Output the (X, Y) coordinate of the center of the cell containing the given text.  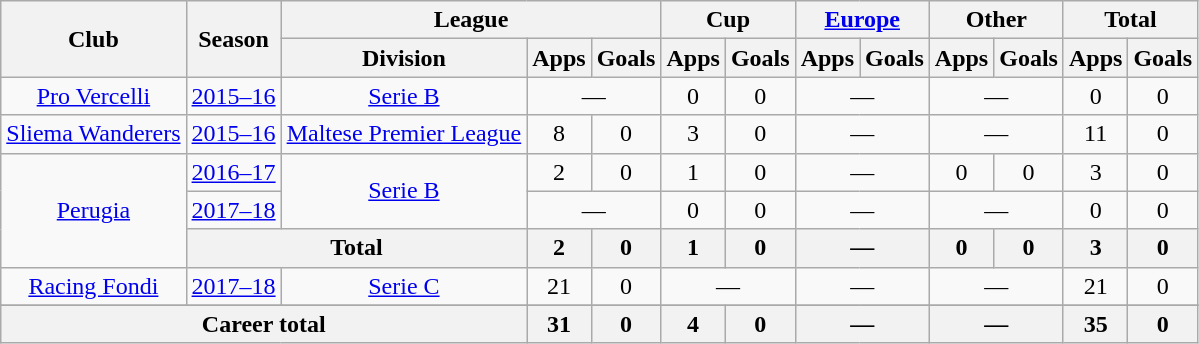
2016–17 (234, 172)
Other (996, 20)
Career total (264, 324)
11 (1095, 134)
Pro Vercelli (94, 96)
Europe (862, 20)
Season (234, 39)
Cup (728, 20)
35 (1095, 324)
31 (559, 324)
4 (693, 324)
Sliema Wanderers (94, 134)
League (471, 20)
Division (404, 58)
Club (94, 39)
8 (559, 134)
Racing Fondi (94, 286)
Perugia (94, 210)
Maltese Premier League (404, 134)
Serie C (404, 286)
